Scan for the cell matching the given text and deliver its (x, y) coordinate at center. 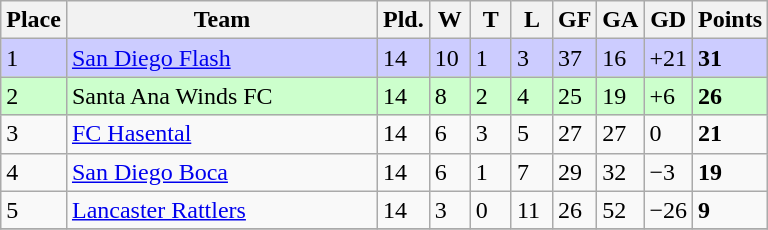
Pld. (404, 20)
52 (620, 210)
L (532, 20)
+21 (668, 58)
San Diego Boca (222, 172)
GF (574, 20)
16 (620, 58)
37 (574, 58)
−3 (668, 172)
W (450, 20)
31 (730, 58)
10 (450, 58)
32 (620, 172)
+6 (668, 96)
21 (730, 134)
Lancaster Rattlers (222, 210)
GD (668, 20)
8 (450, 96)
−26 (668, 210)
25 (574, 96)
FC Hasental (222, 134)
7 (532, 172)
Place (34, 20)
GA (620, 20)
T (490, 20)
Santa Ana Winds FC (222, 96)
9 (730, 210)
Points (730, 20)
29 (574, 172)
Team (222, 20)
San Diego Flash (222, 58)
11 (532, 210)
